Search for the cell housing the specified text and yield its [X, Y] center coordinate. 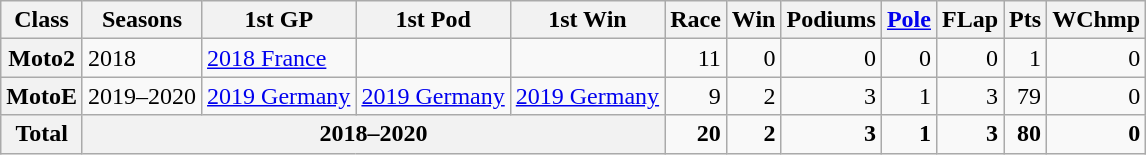
Podiums [831, 20]
1st Pod [433, 20]
1st Win [587, 20]
2018 [142, 58]
Pts [1026, 20]
2019–2020 [142, 96]
Class [42, 20]
Seasons [142, 20]
WChmp [1096, 20]
20 [696, 134]
Total [42, 134]
79 [1026, 96]
Race [696, 20]
80 [1026, 134]
MotoE [42, 96]
Moto2 [42, 58]
Win [754, 20]
2018–2020 [373, 134]
11 [696, 58]
9 [696, 96]
1st GP [279, 20]
Pole [908, 20]
2018 France [279, 58]
FLap [970, 20]
